Extract the (x, y) coordinate from the center of the cell holding the provided text.  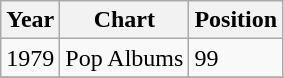
Position (236, 20)
Year (30, 20)
1979 (30, 58)
99 (236, 58)
Chart (124, 20)
Pop Albums (124, 58)
